Extract the (X, Y) coordinate from the center of the cell holding the provided text.  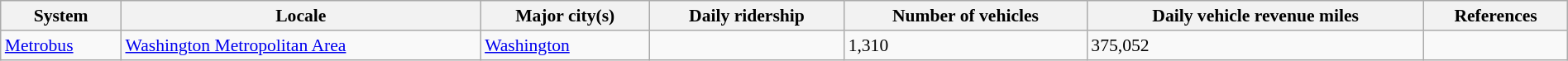
System (61, 16)
Locale (301, 16)
Washington Metropolitan Area (301, 45)
1,310 (966, 45)
Major city(s) (565, 16)
Daily vehicle revenue miles (1255, 16)
Daily ridership (746, 16)
Metrobus (61, 45)
375,052 (1255, 45)
References (1495, 16)
Washington (565, 45)
Number of vehicles (966, 16)
